Return (x, y) of the center of cell containing provided text 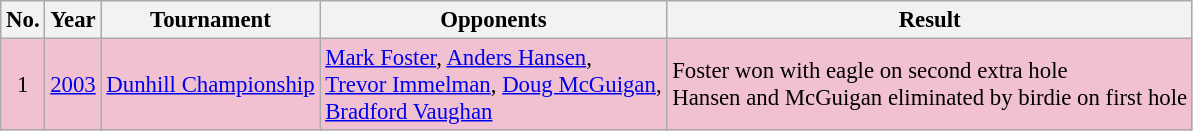
1 (23, 85)
Year (73, 20)
Dunhill Championship (210, 85)
Mark Foster, Anders Hansen, Trevor Immelman, Doug McGuigan, Bradford Vaughan (494, 85)
Opponents (494, 20)
Tournament (210, 20)
Foster won with eagle on second extra holeHansen and McGuigan eliminated by birdie on first hole (930, 85)
Result (930, 20)
No. (23, 20)
2003 (73, 85)
